Output the (x, y) coordinate of the center of the cell containing the given text.  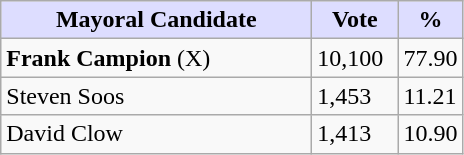
11.21 (430, 96)
10.90 (430, 134)
% (430, 20)
10,100 (355, 58)
Steven Soos (156, 96)
Vote (355, 20)
Frank Campion (X) (156, 58)
1,453 (355, 96)
David Clow (156, 134)
Mayoral Candidate (156, 20)
77.90 (430, 58)
1,413 (355, 134)
